Identify which cell holds the provided text, then report its [x, y] central coordinate. 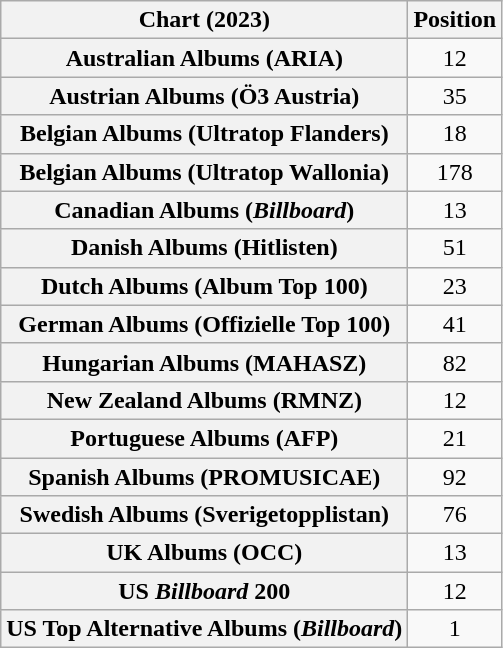
178 [455, 172]
US Top Alternative Albums (Billboard) [204, 629]
Swedish Albums (Sverigetopplistan) [204, 515]
Position [455, 20]
Belgian Albums (Ultratop Flanders) [204, 134]
92 [455, 477]
US Billboard 200 [204, 591]
41 [455, 324]
21 [455, 438]
82 [455, 362]
Dutch Albums (Album Top 100) [204, 286]
German Albums (Offizielle Top 100) [204, 324]
New Zealand Albums (RMNZ) [204, 400]
UK Albums (OCC) [204, 553]
Hungarian Albums (MAHASZ) [204, 362]
Belgian Albums (Ultratop Wallonia) [204, 172]
Chart (2023) [204, 20]
Australian Albums (ARIA) [204, 58]
76 [455, 515]
Danish Albums (Hitlisten) [204, 248]
Canadian Albums (Billboard) [204, 210]
Portuguese Albums (AFP) [204, 438]
51 [455, 248]
Austrian Albums (Ö3 Austria) [204, 96]
23 [455, 286]
1 [455, 629]
35 [455, 96]
18 [455, 134]
Spanish Albums (PROMUSICAE) [204, 477]
